Search for the cell housing the specified text and yield its (x, y) center coordinate. 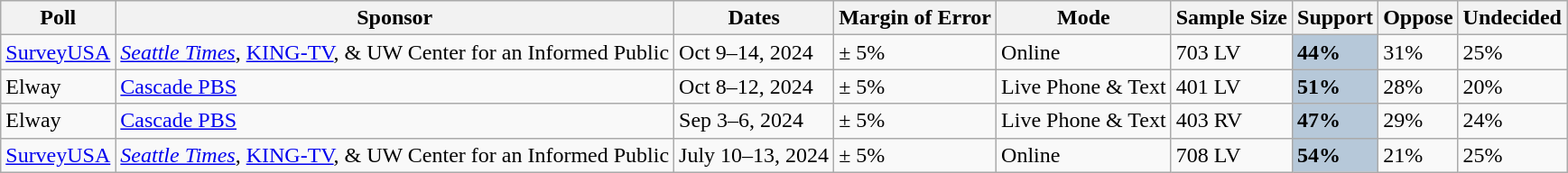
28% (1418, 86)
31% (1418, 52)
708 LV (1231, 155)
Oct 8–12, 2024 (755, 86)
47% (1336, 121)
44% (1336, 52)
Poll (58, 18)
July 10–13, 2024 (755, 155)
24% (1512, 121)
Sample Size (1231, 18)
Mode (1084, 18)
21% (1418, 155)
Oct 9–14, 2024 (755, 52)
703 LV (1231, 52)
Support (1336, 18)
29% (1418, 121)
54% (1336, 155)
Sponsor (395, 18)
Margin of Error (915, 18)
Sep 3–6, 2024 (755, 121)
20% (1512, 86)
Undecided (1512, 18)
401 LV (1231, 86)
Dates (755, 18)
Oppose (1418, 18)
51% (1336, 86)
403 RV (1231, 121)
